Locate the cell with the specified text and output its [X, Y] center coordinate. 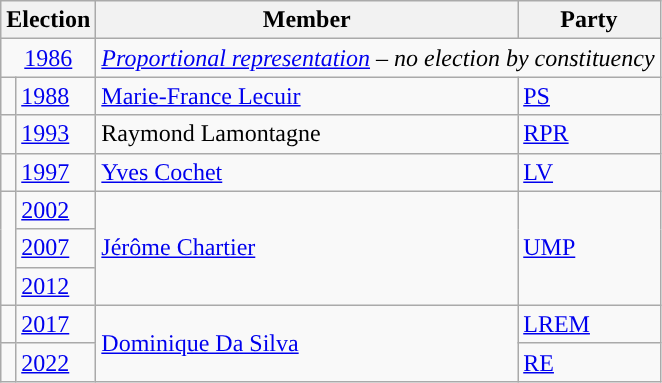
PS [589, 96]
Raymond Lamontagne [307, 134]
Election [48, 20]
1997 [56, 172]
Proportional representation – no election by constituency [378, 58]
Yves Cochet [307, 172]
Dominique Da Silva [307, 343]
UMP [589, 248]
2007 [56, 248]
LV [589, 172]
1988 [56, 96]
2002 [56, 210]
1993 [56, 134]
Member [307, 20]
Jérôme Chartier [307, 248]
LREM [589, 324]
2022 [56, 362]
2012 [56, 286]
1986 [48, 58]
RE [589, 362]
RPR [589, 134]
2017 [56, 324]
Marie-France Lecuir [307, 96]
Party [589, 20]
